Pinpoint the cell where the given text exists, returning its [x, y] midpoint coordinate. 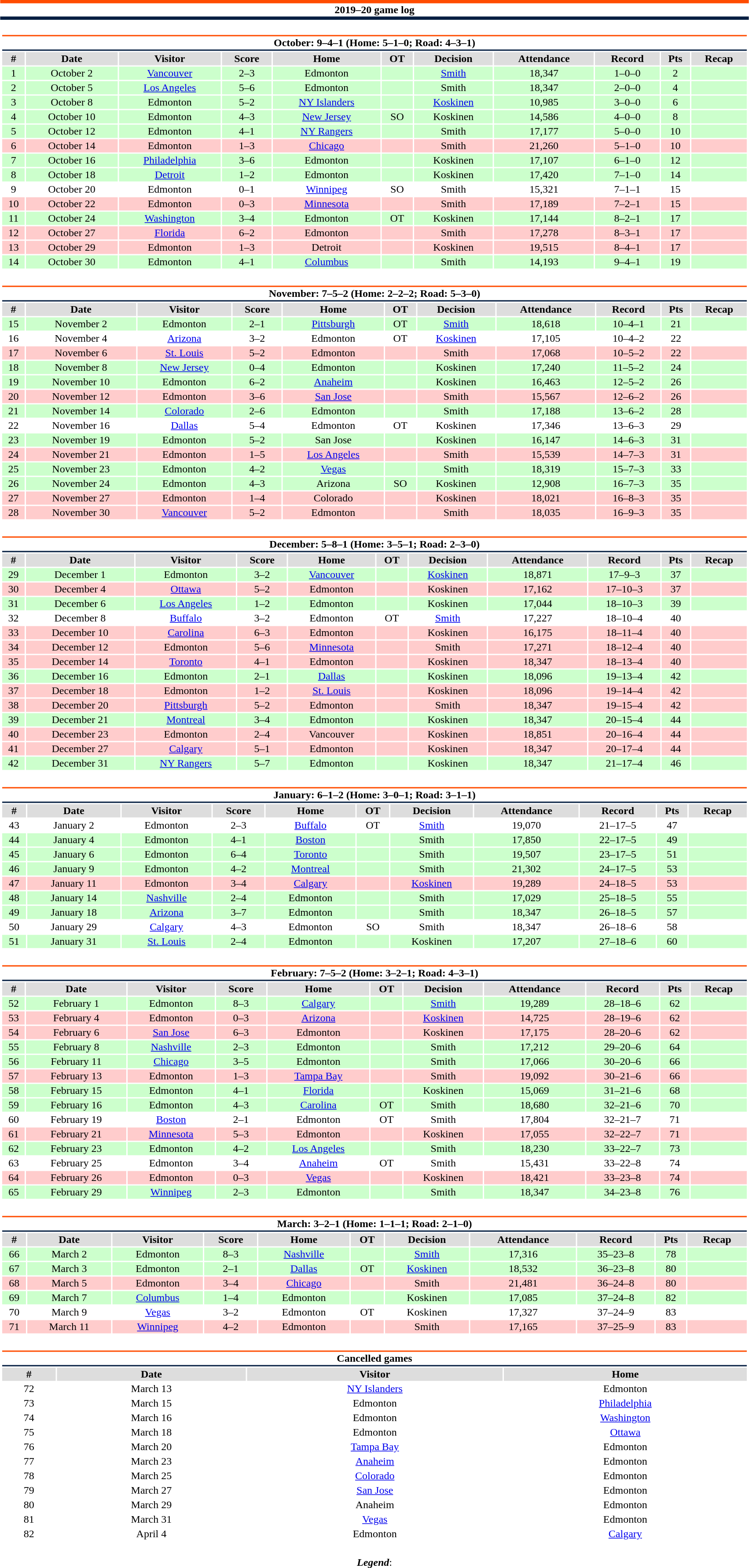
19,507 [526, 855]
October 10 [72, 117]
March: 3–2–1 (Home: 1–1–1; Road: 2–1–0) [374, 1224]
10–4–1 [628, 324]
9–4–1 [627, 262]
November 6 [81, 353]
1 [13, 73]
13 [13, 248]
October 18 [72, 175]
17,175 [534, 1032]
2–0–0 [627, 88]
12,908 [546, 483]
32 [13, 618]
30–20–6 [622, 1061]
January 2 [74, 826]
February 6 [77, 1032]
December 21 [80, 720]
19,515 [544, 248]
23–17–5 [618, 855]
13–6–3 [628, 425]
October 24 [72, 219]
15,567 [546, 396]
18–11–4 [624, 633]
26–18–6 [618, 927]
3–5 [241, 1061]
16–9–3 [628, 512]
February 21 [77, 1134]
16 [13, 338]
29–20–6 [622, 1047]
6–1–0 [627, 161]
79 [29, 1491]
November 21 [81, 454]
7–1–1 [627, 190]
18,532 [523, 1269]
3–7 [239, 913]
March 9 [69, 1312]
17,105 [546, 338]
17,165 [523, 1327]
February 25 [77, 1163]
17,804 [534, 1119]
14–7–3 [628, 454]
14,725 [534, 1018]
November 16 [81, 425]
March 20 [151, 1447]
18,871 [538, 575]
33–23–8 [622, 1177]
March 13 [151, 1389]
18,035 [546, 512]
October: 9–4–1 (Home: 5–1–0; Road: 4–3–1) [374, 43]
72 [29, 1389]
22–17–5 [618, 840]
3 [13, 102]
21–17–5 [618, 826]
36–24–8 [616, 1283]
24–17–5 [618, 869]
December 1 [80, 575]
February 23 [77, 1148]
17,278 [544, 233]
17,068 [546, 353]
17,162 [538, 589]
October 14 [72, 146]
36–23–8 [616, 1269]
17,240 [546, 367]
26–18–5 [618, 913]
February 13 [77, 1076]
November 4 [81, 338]
December 18 [80, 691]
March 7 [69, 1298]
1–5 [257, 454]
17,044 [538, 604]
32–21–7 [622, 1119]
32–21–6 [622, 1105]
February 19 [77, 1119]
3–0–0 [627, 102]
November 8 [81, 367]
January 11 [74, 884]
20 [13, 396]
November 12 [81, 396]
21,260 [544, 146]
15,539 [546, 454]
0–4 [257, 367]
13–6–2 [628, 411]
61 [13, 1134]
19,092 [534, 1076]
14,586 [544, 117]
30–21–6 [622, 1076]
38 [13, 705]
15,431 [534, 1163]
16,463 [546, 382]
November 23 [81, 469]
February 29 [77, 1192]
17,850 [526, 840]
45 [14, 855]
8–2–1 [627, 219]
7 [13, 161]
27–18–6 [618, 942]
32–22–7 [622, 1134]
9 [13, 190]
March 16 [151, 1418]
17,029 [526, 898]
November 2 [81, 324]
17,212 [534, 1047]
16,175 [538, 633]
5–1–0 [627, 146]
March 11 [69, 1327]
17,144 [544, 219]
28–19–6 [622, 1018]
43 [14, 826]
17,227 [538, 618]
October 30 [72, 262]
February 26 [77, 1177]
21,302 [526, 869]
October 27 [72, 233]
69 [14, 1298]
37–24–9 [616, 1312]
Cancelled games [374, 1358]
October 22 [72, 204]
March 18 [151, 1433]
January 9 [74, 869]
October 8 [72, 102]
18 [13, 367]
December 23 [80, 734]
48 [14, 898]
18–13–4 [624, 662]
April 4 [151, 1534]
5 [13, 132]
December 14 [80, 662]
January 14 [74, 898]
67 [14, 1269]
19–14–4 [624, 691]
17–10–3 [624, 589]
16–8–3 [628, 498]
December 16 [80, 676]
November 30 [81, 512]
March 5 [69, 1283]
March 29 [151, 1505]
37–25–9 [616, 1327]
January 18 [74, 913]
10,985 [544, 102]
33–22–7 [622, 1148]
25–18–5 [618, 898]
17–9–3 [624, 575]
18–12–4 [624, 647]
18,319 [546, 469]
December: 5–8–1 (Home: 3–5–1; Road: 2–3–0) [374, 545]
10–4–2 [628, 338]
18–10–3 [624, 604]
7–2–1 [627, 204]
January: 6–1–2 (Home: 3–0–1; Road: 3–1–1) [374, 795]
37–24–8 [616, 1298]
5–0–0 [627, 132]
February 11 [77, 1061]
75 [29, 1433]
34–23–8 [622, 1192]
17,085 [523, 1298]
October 20 [72, 190]
8–3–1 [627, 233]
27 [13, 498]
January 29 [74, 927]
7–1–0 [627, 175]
52 [13, 1003]
77 [29, 1462]
5–3 [241, 1134]
1–0–0 [627, 73]
November 27 [81, 498]
December 4 [80, 589]
0–1 [246, 190]
41 [13, 749]
17,207 [526, 942]
15,321 [544, 190]
November: 7–5–2 (Home: 2–2–2; Road: 5–3–0) [374, 294]
28–20–6 [622, 1032]
March 2 [69, 1254]
36 [13, 676]
December 20 [80, 705]
March 31 [151, 1520]
17,177 [544, 132]
February 15 [77, 1090]
17,346 [546, 425]
January 4 [74, 840]
December 10 [80, 633]
5–7 [262, 763]
February 1 [77, 1003]
19,070 [526, 826]
21,481 [523, 1283]
October 2 [72, 73]
December 31 [80, 763]
31–21–6 [622, 1090]
65 [13, 1192]
February: 7–5–2 (Home: 3–2–1; Road: 4–3–1) [374, 973]
54 [13, 1032]
March 25 [151, 1476]
81 [29, 1520]
20–16–4 [624, 734]
17,271 [538, 647]
56 [13, 1061]
17,316 [523, 1254]
October 12 [72, 132]
October 5 [72, 88]
34 [13, 647]
14,193 [544, 262]
October 29 [72, 248]
8–4–1 [627, 248]
10–5–2 [628, 353]
18,021 [546, 498]
18,618 [546, 324]
15,069 [534, 1090]
17,189 [544, 204]
March 27 [151, 1491]
November 10 [81, 382]
23 [13, 440]
19–15–4 [624, 705]
March 3 [69, 1269]
18,230 [534, 1148]
17,107 [544, 161]
50 [14, 927]
11 [13, 219]
59 [13, 1105]
17,066 [534, 1061]
11–5–2 [628, 367]
12–6–2 [628, 396]
33–22–8 [622, 1163]
16–7–3 [628, 483]
February 16 [77, 1105]
21–17–4 [624, 763]
December 12 [80, 647]
20–17–4 [624, 749]
17,055 [534, 1134]
December 6 [80, 604]
17,188 [546, 411]
November 24 [81, 483]
30 [13, 589]
18,421 [534, 1177]
63 [13, 1163]
18,851 [538, 734]
November 19 [81, 440]
February 4 [77, 1018]
4–0–0 [627, 117]
2019–20 game log [374, 10]
28–18–6 [622, 1003]
5–4 [257, 425]
14–6–3 [628, 440]
17,327 [523, 1312]
18–10–4 [624, 618]
February 8 [77, 1047]
15–7–3 [628, 469]
35–23–8 [616, 1254]
24–18–5 [618, 884]
18,680 [534, 1105]
March 23 [151, 1462]
January 31 [74, 942]
2–6 [257, 411]
20–15–4 [624, 720]
19–13–4 [624, 676]
16,147 [546, 440]
March 15 [151, 1404]
October 16 [72, 161]
December 8 [80, 618]
5–1 [262, 749]
January 6 [74, 855]
6–4 [239, 855]
25 [13, 469]
December 27 [80, 749]
17,420 [544, 175]
November 14 [81, 411]
12–5–2 [628, 382]
